Identify which cell holds the provided text, then report its (x, y) central coordinate. 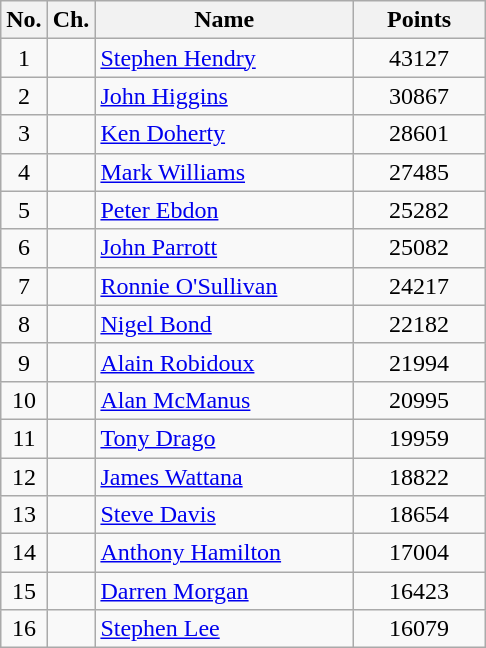
Ronnie O'Sullivan (224, 286)
14 (24, 553)
Anthony Hamilton (224, 553)
10 (24, 400)
18822 (418, 477)
15 (24, 591)
13 (24, 515)
James Wattana (224, 477)
27485 (418, 172)
Nigel Bond (224, 324)
4 (24, 172)
24217 (418, 286)
Darren Morgan (224, 591)
John Parrott (224, 248)
Steve Davis (224, 515)
25282 (418, 210)
18654 (418, 515)
Ch. (71, 20)
John Higgins (224, 96)
Mark Williams (224, 172)
Ken Doherty (224, 134)
21994 (418, 362)
22182 (418, 324)
Name (224, 20)
17004 (418, 553)
3 (24, 134)
19959 (418, 438)
No. (24, 20)
43127 (418, 58)
8 (24, 324)
7 (24, 286)
Alain Robidoux (224, 362)
20995 (418, 400)
5 (24, 210)
Alan McManus (224, 400)
25082 (418, 248)
Peter Ebdon (224, 210)
16 (24, 629)
28601 (418, 134)
Stephen Lee (224, 629)
2 (24, 96)
Tony Drago (224, 438)
11 (24, 438)
1 (24, 58)
30867 (418, 96)
6 (24, 248)
16079 (418, 629)
12 (24, 477)
16423 (418, 591)
Points (418, 20)
Stephen Hendry (224, 58)
9 (24, 362)
